Scan for the cell matching the given text and deliver its [X, Y] coordinate at center. 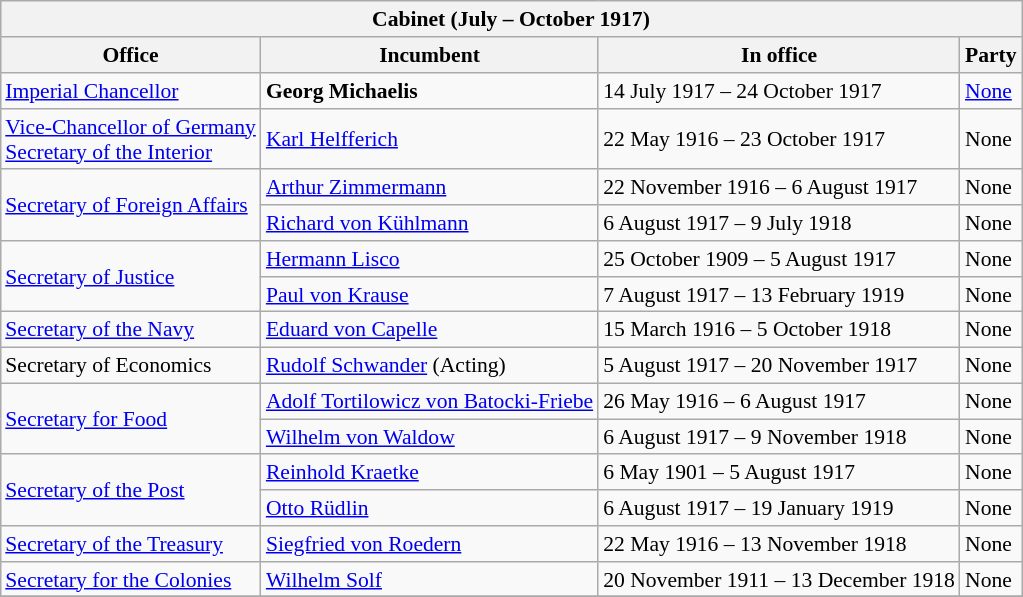
Arthur Zimmermann [430, 187]
14 July 1917 – 24 October 1917 [779, 91]
6 August 1917 – 9 November 1918 [779, 437]
5 August 1917 – 20 November 1917 [779, 365]
Paul von Krause [430, 294]
6 August 1917 – 19 January 1919 [779, 508]
6 August 1917 – 9 July 1918 [779, 223]
Georg Michaelis [430, 91]
15 March 1916 – 5 October 1918 [779, 330]
22 May 1916 – 23 October 1917 [779, 138]
Secretary of the Navy [130, 330]
Cabinet (July – October 1917) [510, 19]
Secretary of the Treasury [130, 544]
Secretary of the Post [130, 490]
Rudolf Schwander (Acting) [430, 365]
Wilhelm Solf [430, 579]
Hermann Lisco [430, 259]
7 August 1917 – 13 February 1919 [779, 294]
Eduard von Capelle [430, 330]
22 November 1916 – 6 August 1917 [779, 187]
Secretary of Foreign Affairs [130, 204]
Secretary for the Colonies [130, 579]
Wilhelm von Waldow [430, 437]
Secretary of Economics [130, 365]
Siegfried von Roedern [430, 544]
Richard von Kühlmann [430, 223]
Incumbent [430, 55]
20 November 1911 – 13 December 1918 [779, 579]
Vice-Chancellor of GermanySecretary of the Interior [130, 138]
Imperial Chancellor [130, 91]
Secretary of Justice [130, 276]
Party [991, 55]
25 October 1909 – 5 August 1917 [779, 259]
Adolf Tortilowicz von Batocki-Friebe [430, 401]
Secretary for Food [130, 418]
Office [130, 55]
Karl Helfferich [430, 138]
6 May 1901 – 5 August 1917 [779, 472]
In office [779, 55]
22 May 1916 – 13 November 1918 [779, 544]
26 May 1916 – 6 August 1917 [779, 401]
Reinhold Kraetke [430, 472]
Otto Rüdlin [430, 508]
